Scan for the cell matching the given text and deliver its [x, y] coordinate at center. 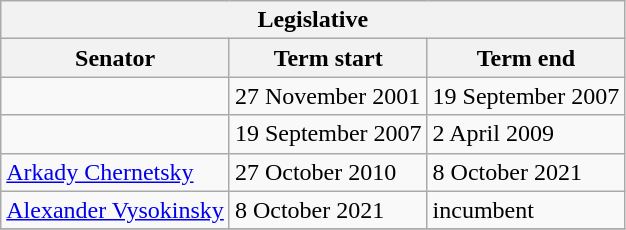
incumbent [526, 210]
2 April 2009 [526, 134]
Term end [526, 58]
27 October 2010 [328, 172]
Term start [328, 58]
Arkady Chernetsky [116, 172]
Senator [116, 58]
Alexander Vysokinsky [116, 210]
Legislative [313, 20]
27 November 2001 [328, 96]
